Capture the cell that displays the provided text and extract its [x, y] central coordinate. 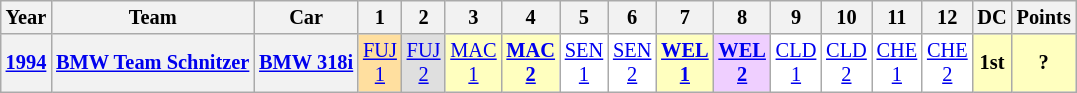
Points [1044, 17]
FUJ1 [380, 63]
Car [306, 17]
? [1044, 63]
1994 [26, 63]
2 [424, 17]
CLD2 [846, 63]
11 [897, 17]
3 [473, 17]
6 [632, 17]
1 [380, 17]
10 [846, 17]
CLD1 [796, 63]
9 [796, 17]
BMW 318i [306, 63]
Team [152, 17]
5 [584, 17]
8 [742, 17]
SEN1 [584, 63]
BMW Team Schnitzer [152, 63]
MAC1 [473, 63]
7 [684, 17]
DC [992, 17]
Year [26, 17]
MAC2 [531, 63]
12 [947, 17]
FUJ2 [424, 63]
4 [531, 17]
WEL1 [684, 63]
1st [992, 63]
CHE2 [947, 63]
SEN2 [632, 63]
CHE1 [897, 63]
WEL2 [742, 63]
